Scan for the cell matching the given text and deliver its [x, y] coordinate at center. 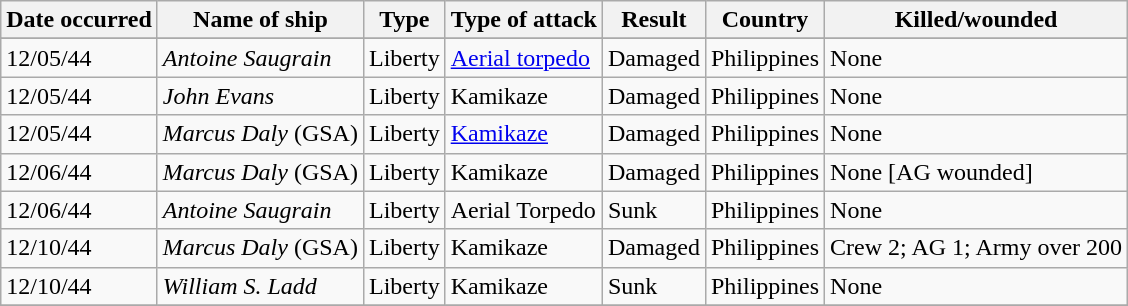
Result [654, 20]
Name of ship [260, 20]
Aerial torpedo [524, 58]
Crew 2; AG 1; Army over 200 [976, 248]
Type of attack [524, 20]
Date occurred [80, 20]
Killed/wounded [976, 20]
Aerial Torpedo [524, 210]
Country [764, 20]
John Evans [260, 96]
William S. Ladd [260, 286]
None [AG wounded] [976, 172]
Type [404, 20]
